Identify which cell holds the provided text, then report its (X, Y) central coordinate. 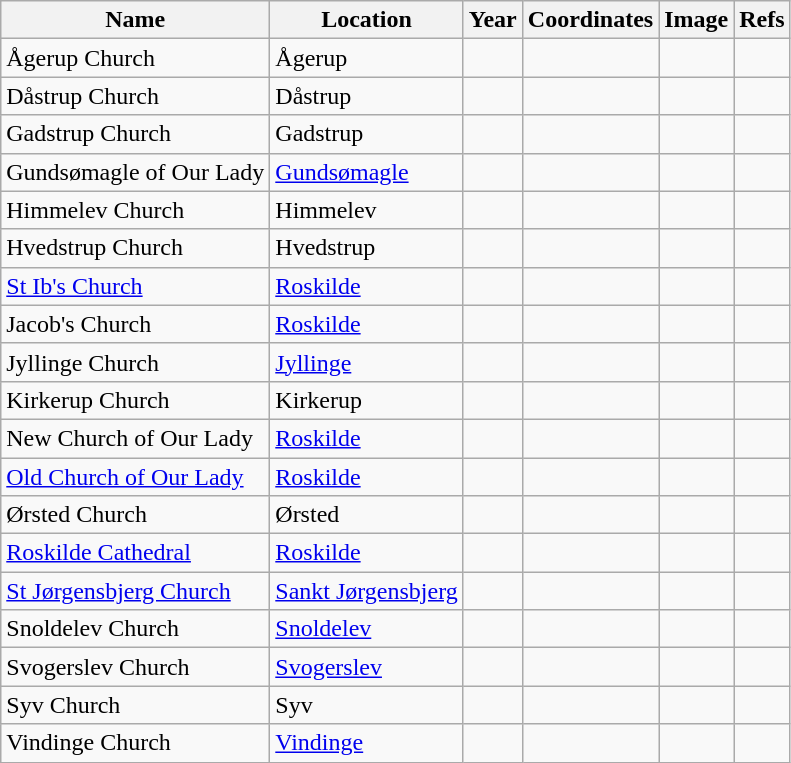
Dåstrup (367, 96)
Jacob's Church (136, 324)
Name (136, 20)
Gundsømagle of Our Lady (136, 172)
Jyllinge Church (136, 362)
Ørsted (367, 515)
Gadstrup (367, 134)
Ågerup (367, 58)
Hvedstrup Church (136, 248)
Ørsted Church (136, 515)
Year (492, 20)
Refs (762, 20)
Vindinge (367, 743)
St Ib's Church (136, 286)
Old Church of Our Lady (136, 477)
Sankt Jørgensbjerg (367, 591)
St Jørgensbjerg Church (136, 591)
Himmelev (367, 210)
Svogerslev Church (136, 667)
Gadstrup Church (136, 134)
Location (367, 20)
Roskilde Cathedral (136, 553)
Syv Church (136, 705)
Hvedstrup (367, 248)
Kirkerup (367, 400)
Ågerup Church (136, 58)
Snoldelev (367, 629)
Jyllinge (367, 362)
Svogerslev (367, 667)
New Church of Our Lady (136, 438)
Image (696, 20)
Kirkerup Church (136, 400)
Coordinates (590, 20)
Dåstrup Church (136, 96)
Syv (367, 705)
Vindinge Church (136, 743)
Gundsømagle (367, 172)
Himmelev Church (136, 210)
Snoldelev Church (136, 629)
